Scan for the cell matching the given text and deliver its [X, Y] coordinate at center. 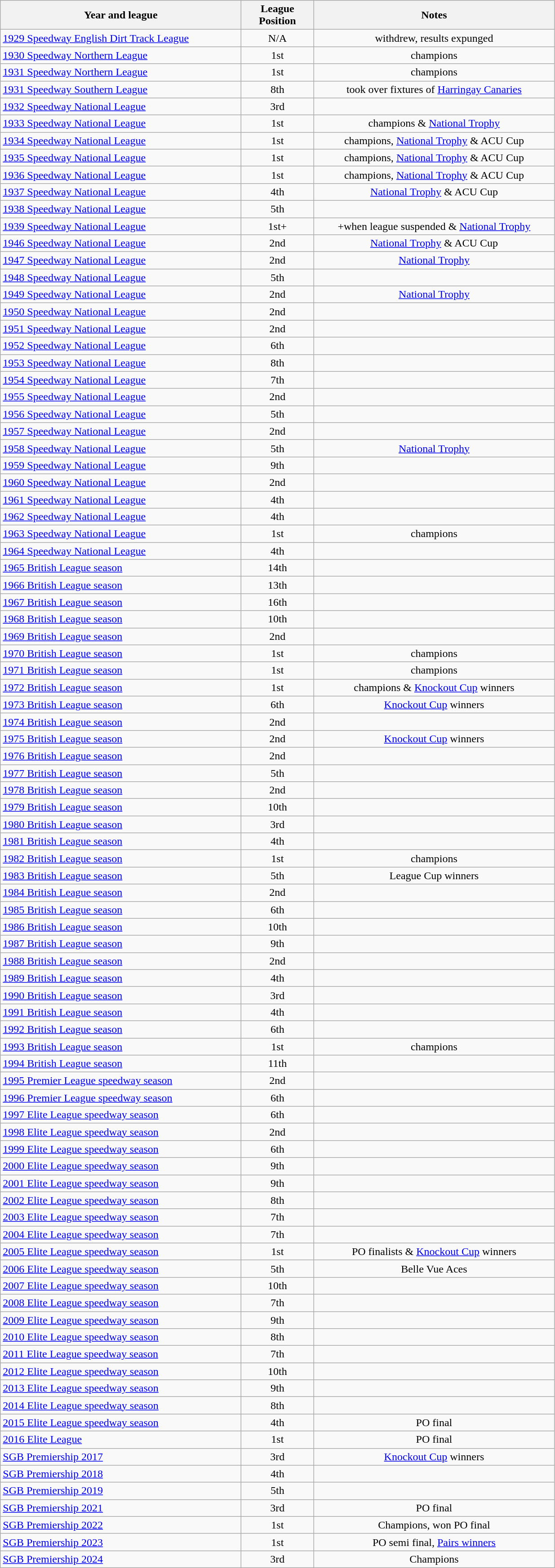
SGB Premiership 2021 [121, 1508]
1975 British League season [121, 739]
1996 Premier League speedway season [121, 1098]
1932 Speedway National League [121, 106]
1947 Speedway National League [121, 260]
1931 Speedway Southern League [121, 89]
Notes [434, 15]
1965 British League season [121, 568]
1989 British League season [121, 978]
1949 Speedway National League [121, 295]
16th [278, 602]
1st+ [278, 226]
took over fixtures of Harringay Canaries [434, 89]
1948 Speedway National League [121, 277]
Belle Vue Aces [434, 1268]
2000 Elite League speedway season [121, 1166]
2013 Elite League speedway season [121, 1388]
2001 Elite League speedway season [121, 1183]
1960 Speedway National League [121, 482]
SGB Premiership 2023 [121, 1542]
1958 Speedway National League [121, 448]
SGB Premiership 2018 [121, 1474]
1977 British League season [121, 773]
1974 British League season [121, 722]
1967 British League season [121, 602]
1962 Speedway National League [121, 517]
2007 Elite League speedway season [121, 1286]
13th [278, 585]
1952 Speedway National League [121, 346]
1982 British League season [121, 859]
SGB Premiership 2024 [121, 1559]
2014 Elite League speedway season [121, 1405]
1937 Speedway National League [121, 192]
1951 Speedway National League [121, 329]
1988 British League season [121, 961]
14th [278, 568]
1966 British League season [121, 585]
PO finalists & Knockout Cup winners [434, 1251]
1955 Speedway National League [121, 397]
1964 Speedway National League [121, 551]
SGB Premiership 2022 [121, 1525]
1980 British League season [121, 824]
1970 British League season [121, 653]
1995 Premier League speedway season [121, 1081]
1968 British League season [121, 619]
1950 Speedway National League [121, 312]
1969 British League season [121, 636]
League Position [278, 15]
1929 Speedway English Dirt Track League [121, 38]
1984 British League season [121, 893]
1986 British League season [121, 927]
1961 Speedway National League [121, 500]
11th [278, 1064]
2002 Elite League speedway season [121, 1200]
1936 Speedway National League [121, 175]
1930 Speedway Northern League [121, 55]
Champions [434, 1559]
1973 British League season [121, 705]
1934 Speedway National League [121, 141]
2004 Elite League speedway season [121, 1234]
+when league suspended & National Trophy [434, 226]
2015 Elite League speedway season [121, 1423]
withdrew, results expunged [434, 38]
2003 Elite League speedway season [121, 1217]
1983 British League season [121, 876]
2011 Elite League speedway season [121, 1354]
2008 Elite League speedway season [121, 1303]
1972 British League season [121, 687]
champions & National Trophy [434, 123]
1935 Speedway National League [121, 158]
2010 Elite League speedway season [121, 1337]
1931 Speedway Northern League [121, 72]
1987 British League season [121, 944]
2009 Elite League speedway season [121, 1320]
1946 Speedway National League [121, 243]
SGB Premiership 2019 [121, 1491]
Year and league [121, 15]
1939 Speedway National League [121, 226]
1994 British League season [121, 1064]
1979 British League season [121, 807]
2005 Elite League speedway season [121, 1251]
1978 British League season [121, 790]
1971 British League season [121, 670]
PO semi final, Pairs winners [434, 1542]
2006 Elite League speedway season [121, 1268]
N/A [278, 38]
1963 Speedway National League [121, 534]
1956 Speedway National League [121, 414]
1993 British League season [121, 1047]
2012 Elite League speedway season [121, 1371]
SGB Premiership 2017 [121, 1457]
1938 Speedway National League [121, 209]
1933 Speedway National League [121, 123]
1990 British League season [121, 995]
2016 Elite League [121, 1440]
1981 British League season [121, 841]
1959 Speedway National League [121, 465]
1991 British League season [121, 1012]
1998 Elite League speedway season [121, 1132]
1997 Elite League speedway season [121, 1115]
champions & Knockout Cup winners [434, 687]
1985 British League season [121, 910]
1953 Speedway National League [121, 363]
Champions, won PO final [434, 1525]
1999 Elite League speedway season [121, 1149]
1976 British League season [121, 756]
1957 Speedway National League [121, 431]
1954 Speedway National League [121, 380]
League Cup winners [434, 876]
1992 British League season [121, 1029]
